Search for the cell housing the specified text and yield its (X, Y) center coordinate. 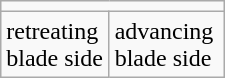
retreating blade side (55, 44)
advancing blade side (166, 44)
